Identify which cell holds the provided text, then report its [X, Y] central coordinate. 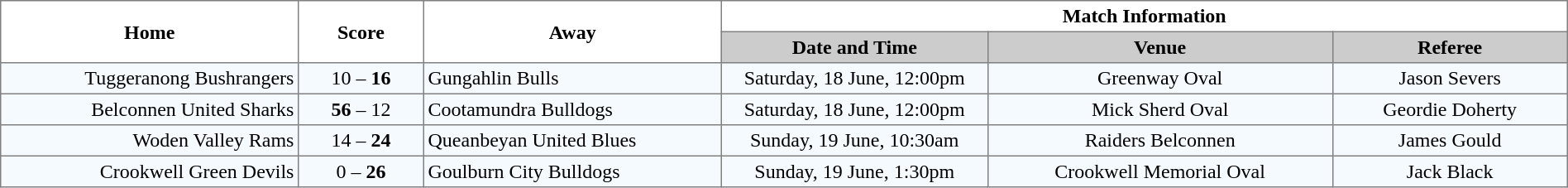
56 – 12 [361, 109]
Venue [1159, 47]
0 – 26 [361, 171]
Score [361, 31]
Referee [1450, 47]
Tuggeranong Bushrangers [150, 79]
10 – 16 [361, 79]
Jack Black [1450, 171]
Goulburn City Bulldogs [572, 171]
Woden Valley Rams [150, 141]
14 – 24 [361, 141]
James Gould [1450, 141]
Date and Time [854, 47]
Cootamundra Bulldogs [572, 109]
Geordie Doherty [1450, 109]
Queanbeyan United Blues [572, 141]
Crookwell Green Devils [150, 171]
Sunday, 19 June, 1:30pm [854, 171]
Match Information [1145, 17]
Greenway Oval [1159, 79]
Mick Sherd Oval [1159, 109]
Gungahlin Bulls [572, 79]
Crookwell Memorial Oval [1159, 171]
Sunday, 19 June, 10:30am [854, 141]
Belconnen United Sharks [150, 109]
Home [150, 31]
Raiders Belconnen [1159, 141]
Away [572, 31]
Jason Severs [1450, 79]
